Identify which cell holds the provided text, then report its [X, Y] central coordinate. 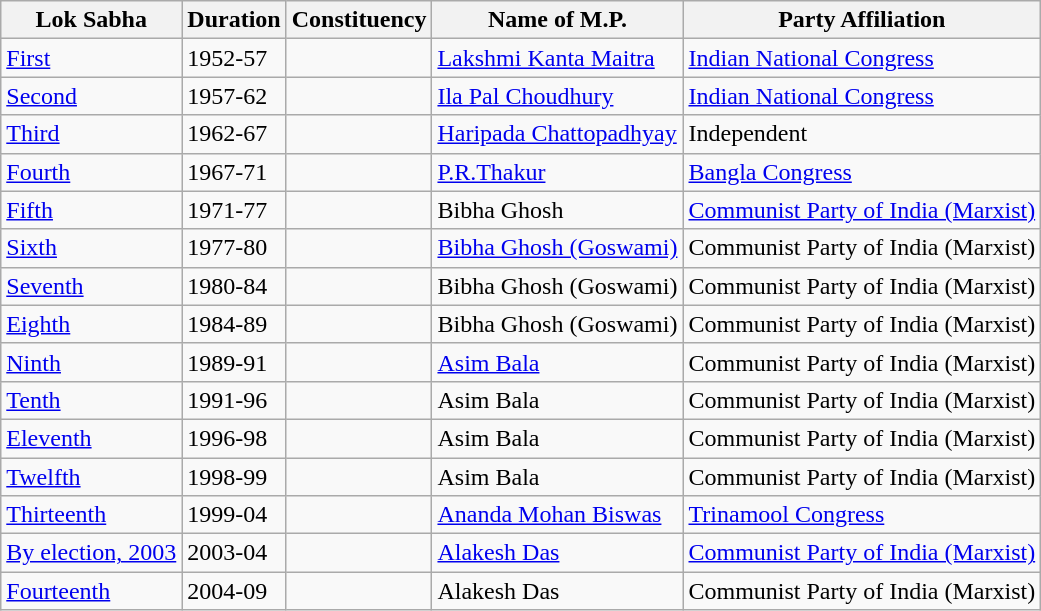
Ananda Mohan Biswas [558, 515]
Independent [862, 134]
First [92, 58]
Ninth [92, 362]
1971-77 [234, 210]
1967-71 [234, 172]
Lakshmi Kanta Maitra [558, 58]
1991-96 [234, 400]
Trinamool Congress [862, 515]
1999-04 [234, 515]
Fourteenth [92, 591]
2003-04 [234, 553]
Fifth [92, 210]
P.R.Thakur [558, 172]
Sixth [92, 248]
1952-57 [234, 58]
Third [92, 134]
Tenth [92, 400]
1989-91 [234, 362]
1984-89 [234, 324]
Party Affiliation [862, 20]
Lok Sabha [92, 20]
Twelfth [92, 477]
Bangla Congress [862, 172]
1957-62 [234, 96]
Second [92, 96]
Bibha Ghosh [558, 210]
2004-09 [234, 591]
By election, 2003 [92, 553]
Seventh [92, 286]
Constituency [359, 20]
1962-67 [234, 134]
Name of M.P. [558, 20]
Thirteenth [92, 515]
1980-84 [234, 286]
Haripada Chattopadhyay [558, 134]
Fourth [92, 172]
Duration [234, 20]
Eighth [92, 324]
1977-80 [234, 248]
1998-99 [234, 477]
Ila Pal Choudhury [558, 96]
1996-98 [234, 438]
Eleventh [92, 438]
